Extract the (x, y) coordinate from the center of the cell holding the provided text.  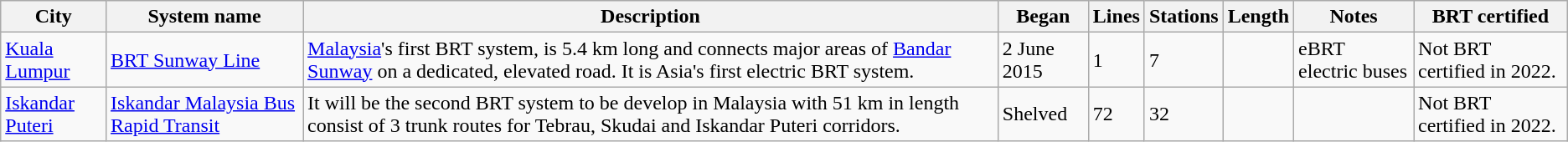
2 June 2015 (1043, 60)
Stations (1184, 17)
7 (1184, 60)
Kuala Lumpur (54, 60)
City (54, 17)
32 (1184, 114)
BRT Sunway Line (204, 60)
Iskandar Malaysia Bus Rapid Transit (204, 114)
Description (651, 17)
72 (1116, 114)
Shelved (1043, 114)
1 (1116, 60)
Lines (1116, 17)
Began (1043, 17)
eBRT electric buses (1354, 60)
Iskandar Puteri (54, 114)
Notes (1354, 17)
System name (204, 17)
Length (1258, 17)
BRT certified (1491, 17)
